From the cell containing the given text, extract its center point as [x, y] coordinate. 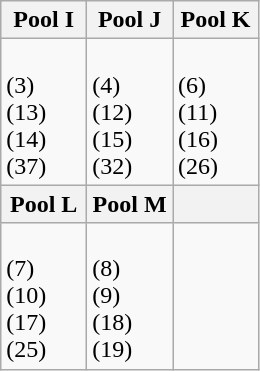
Pool I [44, 20]
Pool J [130, 20]
Pool K [216, 20]
Pool M [130, 204]
(4) (12) (15) (32) [130, 112]
(3) (13) (14) (37) [44, 112]
(7) (10) (17) (25) [44, 296]
(8) (9) (18) (19) [130, 296]
Pool L [44, 204]
(6) (11) (16) (26) [216, 112]
